Provide the [X, Y] coordinate of the cell's center where the given text is located.  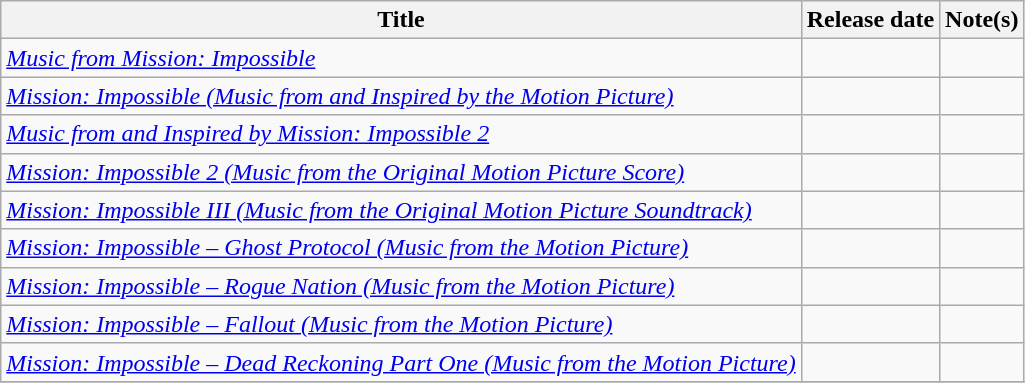
Mission: Impossible III (Music from the Original Motion Picture Soundtrack) [401, 210]
Mission: Impossible (Music from and Inspired by the Motion Picture) [401, 96]
Mission: Impossible 2 (Music from the Original Motion Picture Score) [401, 172]
Mission: Impossible – Fallout (Music from the Motion Picture) [401, 324]
Music from and Inspired by Mission: Impossible 2 [401, 134]
Mission: Impossible – Dead Reckoning Part One (Music from the Motion Picture) [401, 362]
Mission: Impossible – Ghost Protocol (Music from the Motion Picture) [401, 248]
Title [401, 20]
Release date [870, 20]
Note(s) [982, 20]
Music from Mission: Impossible [401, 58]
Mission: Impossible – Rogue Nation (Music from the Motion Picture) [401, 286]
